Pinpoint the cell where the given text exists, returning its (x, y) midpoint coordinate. 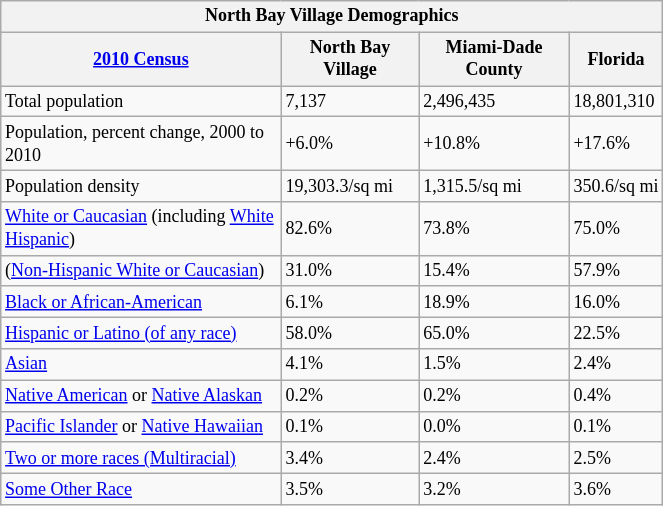
+17.6% (616, 144)
North Bay Village Demographics (332, 16)
2,496,435 (494, 102)
15.4% (494, 270)
22.5% (616, 334)
0.4% (616, 396)
Native American or Native Alaskan (141, 396)
6.1% (350, 302)
Pacific Islander or Native Hawaiian (141, 426)
16.0% (616, 302)
73.8% (494, 229)
Black or African-American (141, 302)
7,137 (350, 102)
18.9% (494, 302)
65.0% (494, 334)
75.0% (616, 229)
31.0% (350, 270)
Population, percent change, 2000 to 2010 (141, 144)
3.4% (350, 458)
Population density (141, 186)
58.0% (350, 334)
3.5% (350, 488)
82.6% (350, 229)
+6.0% (350, 144)
350.6/sq mi (616, 186)
19,303.3/sq mi (350, 186)
57.9% (616, 270)
Miami-Dade County (494, 59)
+10.8% (494, 144)
Total population (141, 102)
(Non-Hispanic White or Caucasian) (141, 270)
4.1% (350, 364)
Two or more races (Multiracial) (141, 458)
18,801,310 (616, 102)
2010 Census (141, 59)
Florida (616, 59)
1,315.5/sq mi (494, 186)
White or Caucasian (including White Hispanic) (141, 229)
North Bay Village (350, 59)
0.0% (494, 426)
3.2% (494, 488)
Asian (141, 364)
2.5% (616, 458)
Some Other Race (141, 488)
3.6% (616, 488)
Hispanic or Latino (of any race) (141, 334)
1.5% (494, 364)
